For the text-containing cell, return its midpoint in [x, y] coordinate format. 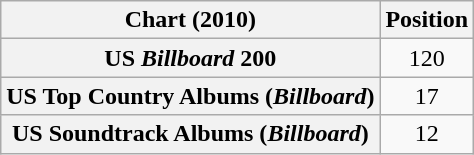
Position [427, 20]
US Top Country Albums (Billboard) [190, 96]
US Soundtrack Albums (Billboard) [190, 134]
120 [427, 58]
17 [427, 96]
Chart (2010) [190, 20]
12 [427, 134]
US Billboard 200 [190, 58]
